Pinpoint the cell where the given text exists, returning its (X, Y) midpoint coordinate. 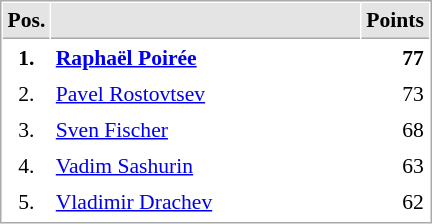
Vadim Sashurin (206, 165)
Vladimir Drachev (206, 201)
Pos. (26, 21)
73 (396, 93)
77 (396, 57)
62 (396, 201)
3. (26, 129)
4. (26, 165)
Raphaël Poirée (206, 57)
5. (26, 201)
Pavel Rostovtsev (206, 93)
1. (26, 57)
63 (396, 165)
2. (26, 93)
Points (396, 21)
68 (396, 129)
Sven Fischer (206, 129)
